Identify which cell holds the provided text, then report its (x, y) central coordinate. 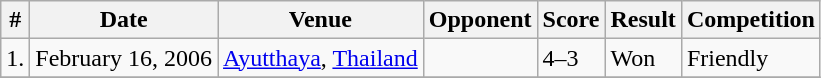
Date (124, 20)
4–3 (571, 58)
1. (16, 58)
Result (643, 20)
February 16, 2006 (124, 58)
Competition (750, 20)
Friendly (750, 58)
Won (643, 58)
Opponent (480, 20)
Score (571, 20)
# (16, 20)
Ayutthaya, Thailand (321, 58)
Venue (321, 20)
